Identify which cell holds the provided text, then report its [x, y] central coordinate. 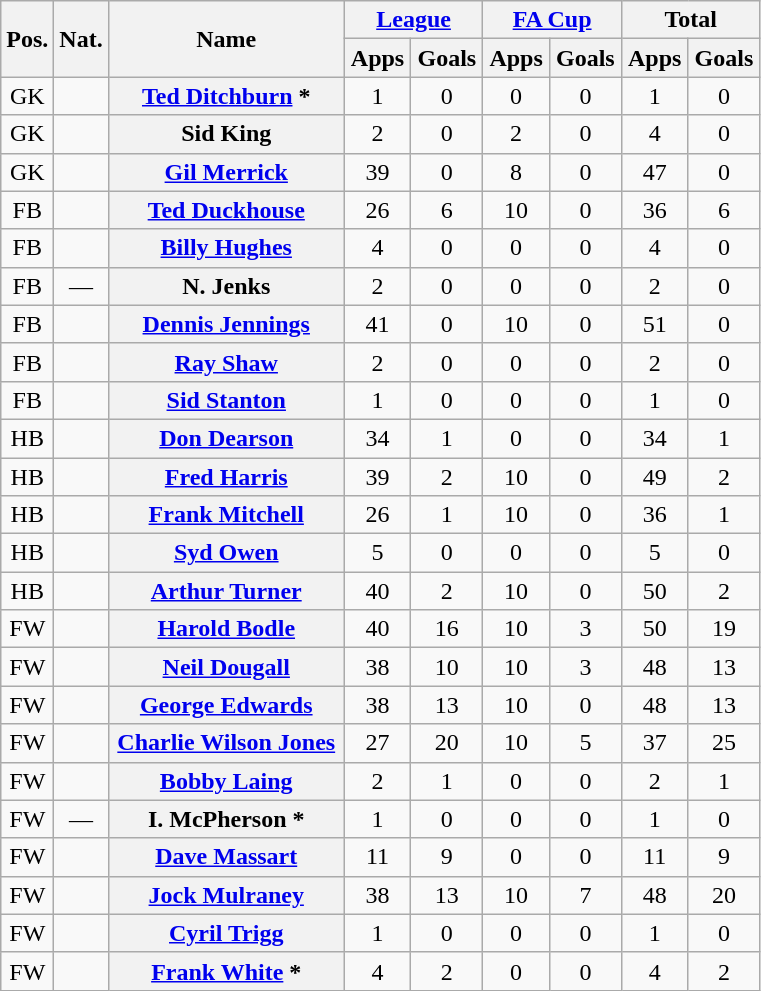
I. McPherson * [226, 819]
Frank Mitchell [226, 515]
Nat. [81, 39]
Gil Merrick [226, 172]
Cyril Trigg [226, 933]
41 [378, 324]
Ted Ditchburn * [226, 96]
Bobby Laing [226, 781]
Sid King [226, 134]
19 [724, 629]
Frank White * [226, 971]
51 [654, 324]
Charlie Wilson Jones [226, 743]
Dave Massart [226, 857]
Harold Bodle [226, 629]
7 [585, 895]
Syd Owen [226, 553]
Arthur Turner [226, 591]
Dennis Jennings [226, 324]
Total [690, 20]
Ray Shaw [226, 362]
Name [226, 39]
Jock Mulraney [226, 895]
8 [516, 172]
George Edwards [226, 705]
47 [654, 172]
Don Dearson [226, 438]
25 [724, 743]
N. Jenks [226, 286]
Pos. [28, 39]
FA Cup [552, 20]
37 [654, 743]
Sid Stanton [226, 400]
Ted Duckhouse [226, 210]
League [414, 20]
Billy Hughes [226, 248]
Fred Harris [226, 477]
49 [654, 477]
27 [378, 743]
16 [447, 629]
Neil Dougall [226, 667]
